Search for the cell housing the specified text and yield its [X, Y] center coordinate. 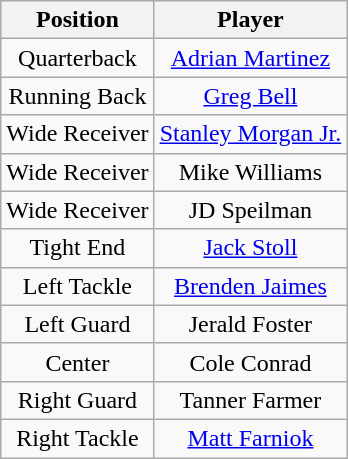
Quarterback [78, 58]
Stanley Morgan Jr. [250, 134]
Matt Farniok [250, 438]
Brenden Jaimes [250, 286]
Running Back [78, 96]
Jerald Foster [250, 324]
Center [78, 362]
Tanner Farmer [250, 400]
Left Guard [78, 324]
Cole Conrad [250, 362]
JD Speilman [250, 210]
Tight End [78, 248]
Greg Bell [250, 96]
Left Tackle [78, 286]
Right Tackle [78, 438]
Jack Stoll [250, 248]
Adrian Martinez [250, 58]
Player [250, 20]
Position [78, 20]
Mike Williams [250, 172]
Right Guard [78, 400]
